Find where the given text appears and provide that cell's center as (X, Y) coordinate. 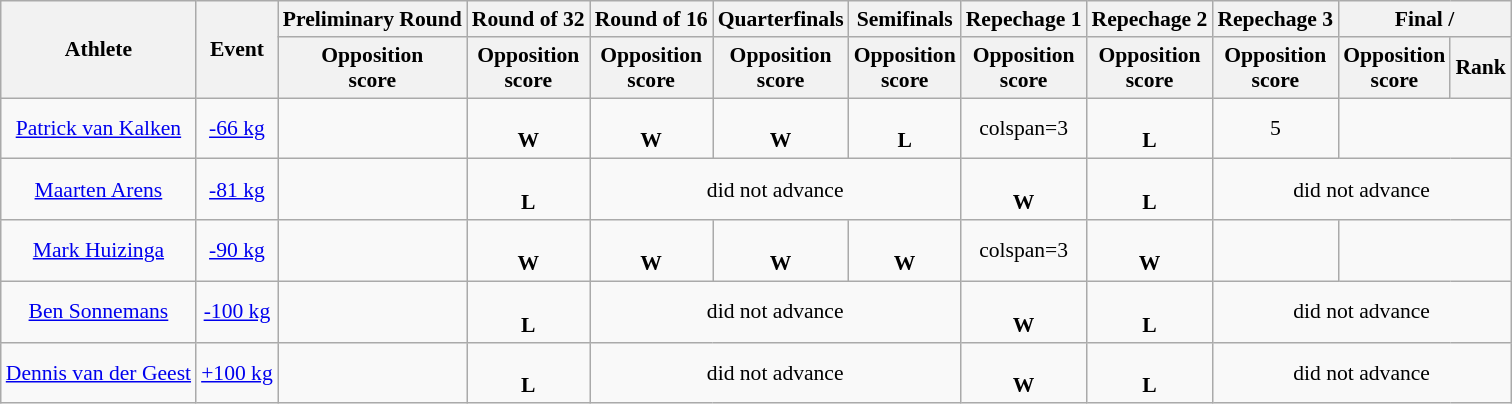
Preliminary Round (372, 19)
-81 kg (237, 190)
Ben Sonnemans (98, 312)
Round of 16 (652, 19)
+100 kg (237, 372)
Rank (1480, 68)
Athlete (98, 50)
Mark Huizinga (98, 250)
-90 kg (237, 250)
Maarten Arens (98, 190)
Repechage 2 (1150, 19)
Semifinals (905, 19)
-100 kg (237, 312)
Dennis van der Geest (98, 372)
-66 kg (237, 128)
Final / (1424, 19)
Repechage 1 (1024, 19)
Patrick van Kalken (98, 128)
Quarterfinals (781, 19)
Event (237, 50)
Repechage 3 (1275, 19)
Round of 32 (528, 19)
5 (1275, 128)
